Find where the given text appears and provide that cell's center as [X, Y] coordinate. 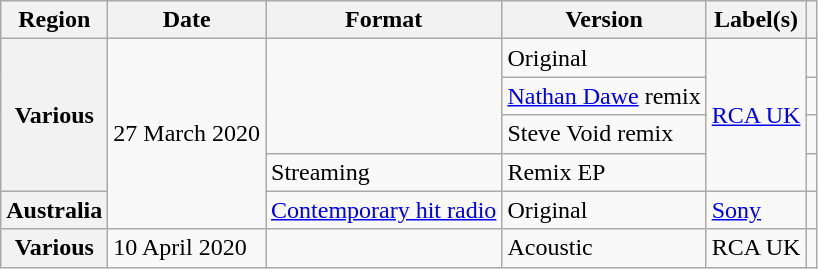
Nathan Dawe remix [604, 96]
Date [187, 20]
Streaming [384, 172]
Remix EP [604, 172]
Region [54, 20]
10 April 2020 [187, 248]
Acoustic [604, 248]
Sony [756, 210]
Steve Void remix [604, 134]
Format [384, 20]
Label(s) [756, 20]
Version [604, 20]
27 March 2020 [187, 134]
Australia [54, 210]
Contemporary hit radio [384, 210]
